For the text-containing cell, return its midpoint in [x, y] coordinate format. 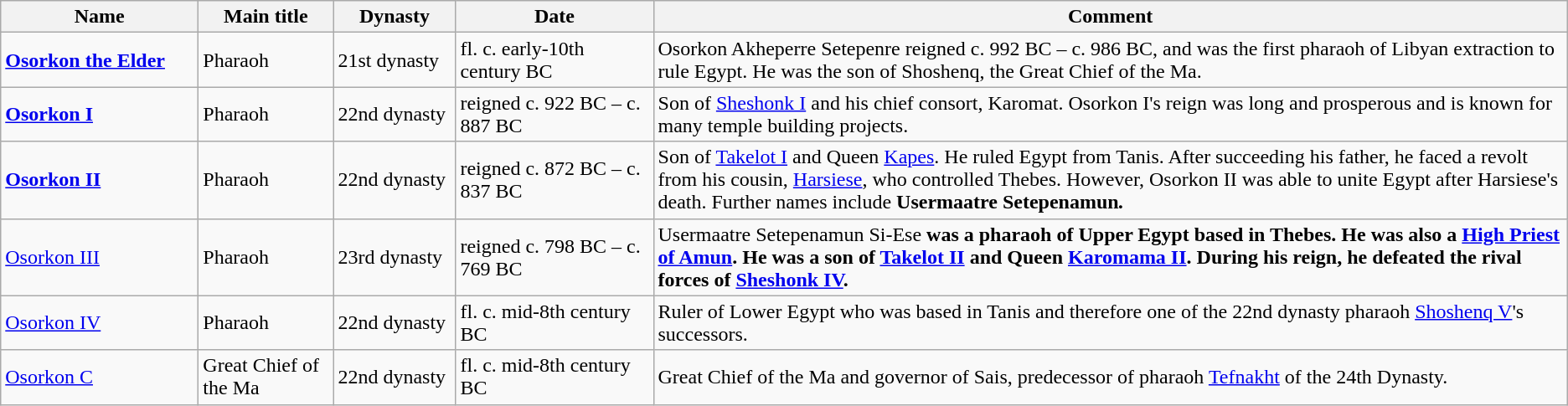
Son of Sheshonk I and his chief consort, Karomat. Osorkon I's reign was long and prosperous and is known for many temple building projects. [1111, 114]
reigned c. 922 BC – c. 887 BC [554, 114]
Osorkon I [100, 114]
Comment [1111, 17]
21st dynasty [395, 60]
Main title [266, 17]
Osorkon III [100, 257]
Great Chief of the Ma [266, 377]
Osorkon IV [100, 323]
Great Chief of the Ma and governor of Sais, predecessor of pharaoh Tefnakht of the 24th Dynasty. [1111, 377]
23rd dynasty [395, 257]
Osorkon C [100, 377]
Ruler of Lower Egypt who was based in Tanis and therefore one of the 22nd dynasty pharaoh Shoshenq V's successors. [1111, 323]
Osorkon II [100, 180]
reigned c. 798 BC – c. 769 BC [554, 257]
Osorkon the Elder [100, 60]
fl. c. early-10th century BC [554, 60]
Name [100, 17]
Dynasty [395, 17]
Date [554, 17]
reigned c. 872 BC – c. 837 BC [554, 180]
